Identify which cell holds the provided text, then report its [x, y] central coordinate. 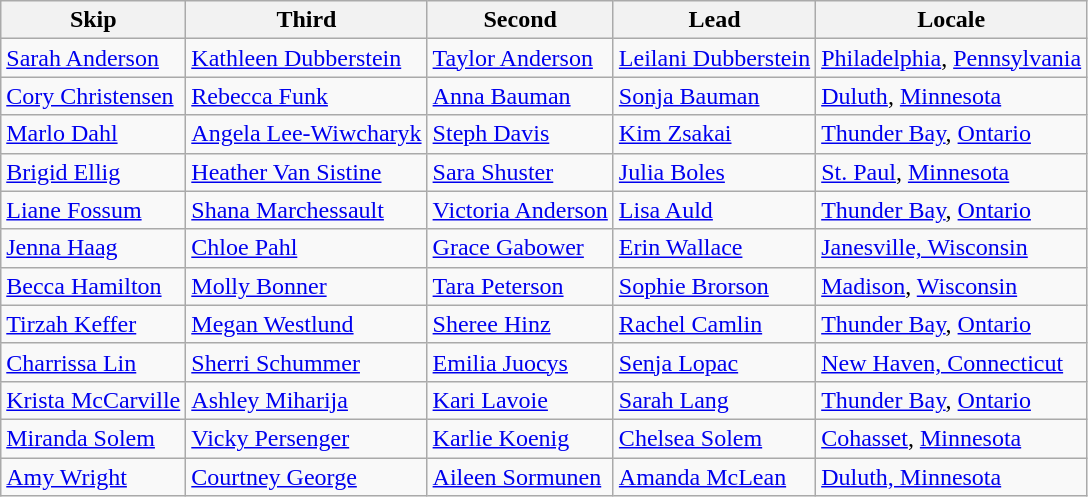
Lead [714, 20]
Second [520, 20]
Sophie Brorson [714, 286]
Emilia Juocys [520, 362]
Erin Wallace [714, 248]
Cohasset, Minnesota [952, 438]
Kari Lavoie [520, 400]
Kathleen Dubberstein [306, 58]
Madison, Wisconsin [952, 286]
Anna Bauman [520, 96]
Janesville, Wisconsin [952, 248]
Sheree Hinz [520, 324]
Courtney George [306, 477]
Amy Wright [94, 477]
Becca Hamilton [94, 286]
Sherri Schummer [306, 362]
Sara Shuster [520, 172]
Karlie Koenig [520, 438]
Chloe Pahl [306, 248]
Jenna Haag [94, 248]
Tara Peterson [520, 286]
Julia Boles [714, 172]
Third [306, 20]
Steph Davis [520, 134]
Grace Gabower [520, 248]
Leilani Dubberstein [714, 58]
Krista McCarville [94, 400]
Locale [952, 20]
Skip [94, 20]
Kim Zsakai [714, 134]
Cory Christensen [94, 96]
Rachel Camlin [714, 324]
Brigid Ellig [94, 172]
Marlo Dahl [94, 134]
Miranda Solem [94, 438]
Angela Lee-Wiwcharyk [306, 134]
Sarah Lang [714, 400]
Vicky Persenger [306, 438]
Molly Bonner [306, 286]
Ashley Miharija [306, 400]
Taylor Anderson [520, 58]
Victoria Anderson [520, 210]
Sarah Anderson [94, 58]
Chelsea Solem [714, 438]
Charrissa Lin [94, 362]
New Haven, Connecticut [952, 362]
Tirzah Keffer [94, 324]
Rebecca Funk [306, 96]
Shana Marchessault [306, 210]
Megan Westlund [306, 324]
St. Paul, Minnesota [952, 172]
Senja Lopac [714, 362]
Liane Fossum [94, 210]
Heather Van Sistine [306, 172]
Philadelphia, Pennsylvania [952, 58]
Sonja Bauman [714, 96]
Lisa Auld [714, 210]
Aileen Sormunen [520, 477]
Amanda McLean [714, 477]
